Scan for the cell matching the given text and deliver its [X, Y] coordinate at center. 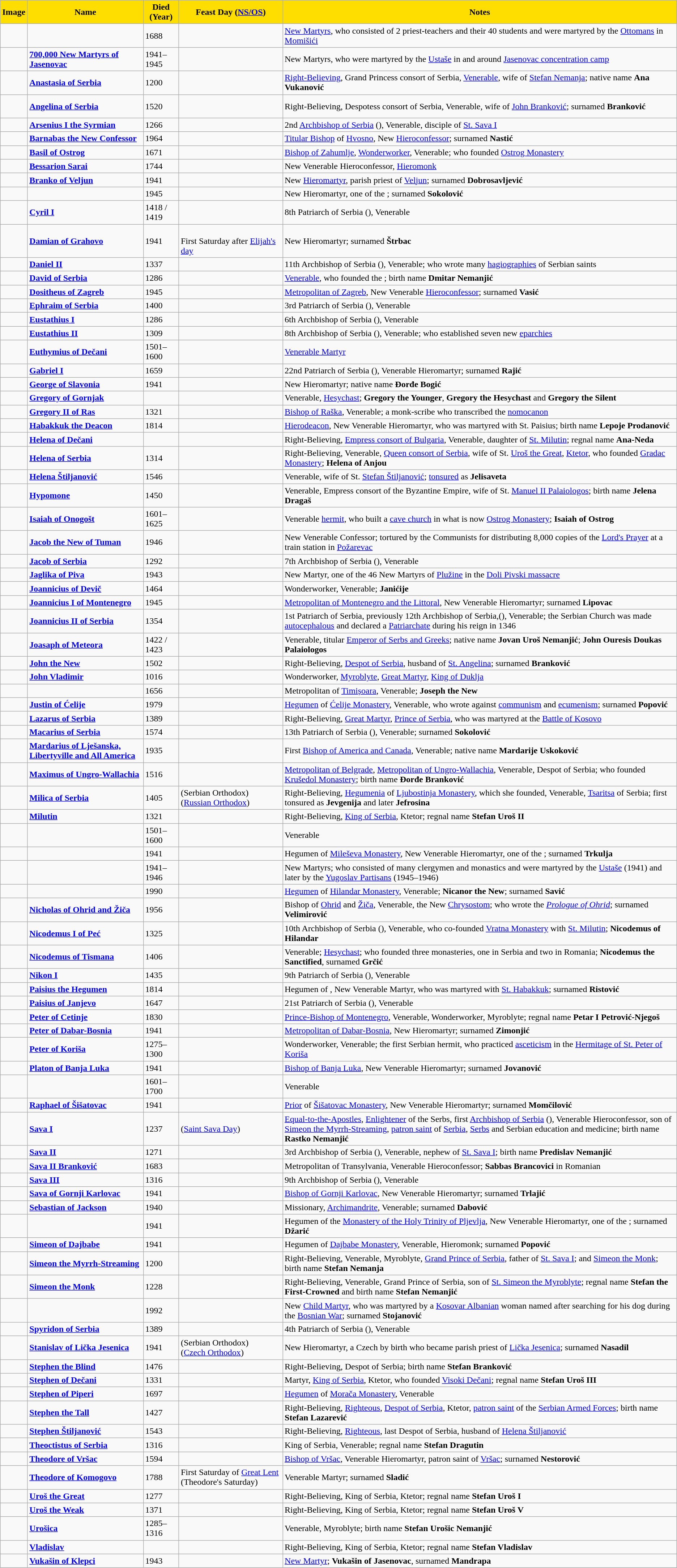
Right-Believing, King of Serbia, Ktetor; regnal name Stefan Uroš I [480, 1496]
Dositheus of Zagreb [85, 292]
Stanislav of Lička Jesenica [85, 1347]
Peter of Dabar-Bosnia [85, 1030]
1405 [161, 798]
Hegumen of Ćelije Monastery, Venerable, who wrote against communism and ecumenism; surnamed Popović [480, 704]
Paisius of Janjevo [85, 1003]
1337 [161, 264]
8th Patriarch of Serbia (), Venerable [480, 212]
Right-Believing, Despot of Serbia; birth name Stefan Branković [480, 1366]
Euthymius of Dečani [85, 352]
1935 [161, 750]
Venerable Martyr; surnamed Sladić [480, 1478]
Raphael of Šišatovac [85, 1105]
1697 [161, 1394]
Hegumen of Morača Monastery, Venerable [480, 1394]
Basil of Ostrog [85, 152]
Right-Believing, Venerable, Queen consort of Serbia, wife of St. Uroš the Great, Ktetor, who founded Gradac Monastery; Helena of Anjou [480, 458]
1331 [161, 1380]
Hegumen of , New Venerable Martyr, who was martyred with St. Habakkuk; surnamed Ristović [480, 989]
Right-Believing, King of Serbia, Ktetor; regnal name Stefan Vladislav [480, 1547]
11th Archbishop of Serbia (), Venerable; who wrote many hagiographies of Serbian saints [480, 264]
1435 [161, 975]
John the New [85, 663]
(Serbian Orthodox) (Russian Orthodox) [231, 798]
Gregory II of Ras [85, 412]
Sava I [85, 1129]
1271 [161, 1152]
New Hieromartyr; surnamed Štrbac [480, 241]
1830 [161, 1017]
22nd Patriarch of Serbia (), Venerable Hieromartyr; surnamed Rajić [480, 370]
New Hieromartyr, parish priest of Veljun; surnamed Dobrosavljević [480, 180]
Venerable Martyr [480, 352]
3rd Archbishop of Serbia (), Venerable, nephew of St. Sava I; birth name Predislav Nemanjić [480, 1152]
Arsenius I the Syrmian [85, 125]
Gabriel I [85, 370]
Notes [480, 12]
Milica of Serbia [85, 798]
Metropolitan of Montenegro and the Littoral, New Venerable Hieromartyr; surnamed Lipovac [480, 602]
Venerable hermit, who built a cave church in what is now Ostrog Monastery; Isaiah of Ostrog [480, 519]
Damian of Grahovo [85, 241]
Lazarus of Serbia [85, 718]
Bishop of Zahumlje, Wonderworker, Venerable; who founded Ostrog Monastery [480, 152]
Eustathius II [85, 333]
Barnabas the New Confessor [85, 139]
Theoctistus of Serbia [85, 1445]
Venerable, who founded the ; birth name Dmitar Nemanjić [480, 278]
Gregory of Gornjak [85, 398]
Bishop of Raška, Venerable; a monk-scribe who transcribed the nomocanon [480, 412]
Theodore of Komogovo [85, 1478]
1422 / 1423 [161, 645]
Angelina of Serbia [85, 106]
1266 [161, 125]
Joannicius II of Serbia [85, 621]
Titular Bishop of Hvosno, New Hieroconfessor; surnamed Nastić [480, 139]
Macarius of Serbia [85, 732]
Stephen Štiljanović [85, 1431]
1656 [161, 691]
Daniel II [85, 264]
New Child Martyr, who was martyred by a Kosovar Albanian woman named after searching for his dog during the Bosnian War; surnamed Stojanović [480, 1310]
King of Serbia, Venerable; regnal name Stefan Dragutin [480, 1445]
Vukašin of Klepci [85, 1561]
New Martyrs, who consisted of 2 priest-teachers and their 40 students and were martyred by the Ottomans in Momišići [480, 35]
Metropolitan of Zagreb, New Venerable Hieroconfessor; surnamed Vasić [480, 292]
Peter of Cetinje [85, 1017]
Wonderworker, Venerable; the first Serbian hermit, who practiced asceticism in the Hermitage of St. Peter of Koriša [480, 1049]
2nd Archbishop of Serbia (), Venerable, disciple of St. Sava I [480, 125]
Stephen the Tall [85, 1412]
New Martyr, one of the 46 New Martyrs of Plužine in the Doli Pivski massacre [480, 575]
1543 [161, 1431]
Anastasia of Serbia [85, 82]
Jacob the New of Tuman [85, 543]
Venerable, wife of St. Stefan Štiljanović; tonsured as Jelisaveta [480, 476]
Wonderworker, Venerable; Janićije [480, 589]
Image [14, 12]
Urošica [85, 1528]
Milutin [85, 817]
Uroš the Weak [85, 1510]
Nicholas of Ohrid and Žiča [85, 910]
Simeon the Myrrh-Streaming [85, 1263]
Metropolitan of Dabar-Bosnia, New Hieromartyr; surnamed Zimonjić [480, 1030]
Nicodemus of Tismana [85, 957]
1940 [161, 1207]
Martyr, King of Serbia, Ktetor, who founded Visoki Dečani; regnal name Stefan Uroš III [480, 1380]
New Martyrs; who consisted of many clergymen and monastics and were martyred by the Ustaše (1941) and later by the Yugoslav Partisans (1945–1946) [480, 873]
Name [85, 12]
Venerable, Myroblyte; birth name Stefan Urošic Nemanjić [480, 1528]
John Vladimir [85, 677]
Cyril I [85, 212]
1406 [161, 957]
3rd Patriarch of Serbia (), Venerable [480, 306]
New Hieromartyr, a Czech by birth who became parish priest of Lička Jesenica; surnamed Nasadil [480, 1347]
Joasaph of Meteora [85, 645]
Isaiah of Onogošt [85, 519]
Helena of Dečani [85, 439]
Sava II Branković [85, 1166]
1546 [161, 476]
New Venerable Confessor; tortured by the Communists for distributing 8,000 copies of the Lord's Prayer at a train station in Požarevac [480, 543]
Sava III [85, 1180]
1228 [161, 1287]
1516 [161, 774]
Right-Believing, Venerable, Myroblyte, Grand Prince of Serbia, father of St. Sava I; and Simeon the Monk; birth name Stefan Nemanja [480, 1263]
Platon of Banja Luka [85, 1068]
Prior of Šišatovac Monastery, New Venerable Hieromartyr; surnamed Momčilović [480, 1105]
Hegumen of Dajbabe Monastery, Venerable, Hieromonk; surnamed Popović [480, 1245]
Jacob of Serbia [85, 561]
10th Archbishop of Serbia (), Venerable, who co-founded Vratna Monastery with St. Milutin; Nicodemus of Hilandar [480, 933]
Joannicius of Devič [85, 589]
Bessarion Sarai [85, 166]
Right-Believing, Great Martyr, Prince of Serbia, who was martyred at the Battle of Kosovo [480, 718]
1309 [161, 333]
1683 [161, 1166]
Theodore of Vršac [85, 1459]
Branko of Veljun [85, 180]
Metropolitan of Transylvania, Venerable Hieroconfessor; Sabbas Brancovici in Romanian [480, 1166]
1979 [161, 704]
Bishop of Vršac, Venerable Hieromartyr, patron saint of Vršac; surnamed Nestorović [480, 1459]
George of Slavonia [85, 384]
Feast Day (NS/OS) [231, 12]
Bishop of Ohrid and Žiča, Venerable, the New Chrysostom; who wrote the Prologue of Ohrid; surnamed Velimirović [480, 910]
8th Archbishop of Serbia (), Venerable; who established seven new eparchies [480, 333]
Maximus of Ungro-Wallachia [85, 774]
1688 [161, 35]
1427 [161, 1412]
Joannicius I of Montenegro [85, 602]
4th Patriarch of Serbia (), Venerable [480, 1329]
Sebastian of Jackson [85, 1207]
1788 [161, 1478]
1450 [161, 495]
Nikon I [85, 975]
1502 [161, 663]
1946 [161, 543]
1237 [161, 1129]
Stephen the Blind [85, 1366]
1476 [161, 1366]
Simeon of Dajbabe [85, 1245]
Habakkuk the Deacon [85, 425]
700,000 New Martyrs of Jasenovac [85, 59]
New Hieromartyr; native name Đorđe Bogić [480, 384]
1277 [161, 1496]
1601–1625 [161, 519]
First Saturday after Elijah's day [231, 241]
1371 [161, 1510]
Bishop of Gornji Karlovac, New Venerable Hieromartyr; surnamed Trlajić [480, 1194]
9th Archbishop of Serbia (), Venerable [480, 1180]
1659 [161, 370]
Mardarius of Lješanska, Libertyville and All America [85, 750]
Venerable; Hesychast; who founded three monasteries, one in Serbia and two in Romania; Nicodemus the Sanctified, surnamed Grčić [480, 957]
Helena Štiljanović [85, 476]
Sava of Gornji Karlovac [85, 1194]
1956 [161, 910]
1464 [161, 589]
Venerable, Hesychast; Gregory the Younger, Gregory the Hesychast and Gregory the Silent [480, 398]
Spyridon of Serbia [85, 1329]
Peter of Koriša [85, 1049]
Right-Believing, Righteous, last Despot of Serbia, husband of Helena Štiljanović [480, 1431]
Right-Believing, Righteous, Despot of Serbia, Ktetor, patron saint of the Serbian Armed Forces; birth name Stefan Lazarević [480, 1412]
Bishop of Banja Luka, New Venerable Hieromartyr; surnamed Jovanović [480, 1068]
(Serbian Orthodox) (Czech Orthodox) [231, 1347]
Jaglika of Piva [85, 575]
Metropolitan of Timișoara, Venerable; Joseph the New [480, 691]
1292 [161, 561]
7th Archbishop of Serbia (), Venerable [480, 561]
Justin of Ćelije [85, 704]
1354 [161, 621]
1647 [161, 1003]
9th Patriarch of Serbia (), Venerable [480, 975]
Right-Believing, Despot of Serbia, husband of St. Angelina; surnamed Branković [480, 663]
1990 [161, 891]
1964 [161, 139]
1275–1300 [161, 1049]
New Hieromartyr, one of the ; surnamed Sokolović [480, 194]
Uroš the Great [85, 1496]
1520 [161, 106]
Stephen of Dečani [85, 1380]
21st Patriarch of Serbia (), Venerable [480, 1003]
1285–1316 [161, 1528]
Right-Believing, King of Serbia, Ktetor; regnal name Stefan Uroš V [480, 1510]
Metropolitan of Belgrade, Metropolitan of Ungro-Wallachia, Venerable, Despot of Serbia; who founded Krušedol Monastery; birth name Đorđe Branković [480, 774]
Nicodemus I of Peć [85, 933]
Hypomone [85, 495]
Stephen of Piperi [85, 1394]
New Venerable Hieroconfessor, Hieromonk [480, 166]
Eustathius I [85, 319]
1744 [161, 166]
1941–1946 [161, 873]
Venerable, titular Emperor of Serbs and Greeks; native name Jovan Uroš Nemanjić; John Ouresis Doukas Palaiologos [480, 645]
1325 [161, 933]
1671 [161, 152]
Wonderworker, Myroblyte, Great Martyr, King of Duklja [480, 677]
Right-Believing, Despotess consort of Serbia, Venerable, wife of John Branković; surnamed Branković [480, 106]
Ephraim of Serbia [85, 306]
13th Patriarch of Serbia (), Venerable; surnamed Sokolović [480, 732]
First Saturday of Great Lent (Theodore's Saturday) [231, 1478]
Right-Believing, Grand Princess consort of Serbia, Venerable, wife of Stefan Nemanja; native name Ana Vukanović [480, 82]
New Martyrs, who were martyred by the Ustaše in and around Jasenovac concentration camp [480, 59]
Right-Believing, Empress consort of Bulgaria, Venerable, daughter of St. Milutin; regnal name Ana-Neda [480, 439]
Missionary, Archimandrite, Venerable; surnamed Dabović [480, 1207]
Hegumen of Hilandar Monastery, Venerable; Nicanor the New; surnamed Savić [480, 891]
Venerable, Empress consort of the Byzantine Empire, wife of St. Manuel II Palaiologos; birth name Jelena Dragaš [480, 495]
David of Serbia [85, 278]
1400 [161, 306]
Helena of Serbia [85, 458]
1418 / 1419 [161, 212]
1992 [161, 1310]
Hegumen of the Monastery of the Holy Trinity of Pljevlja, New Venerable Hieromartyr, one of the ; surnamed Džarić [480, 1226]
Simeon the Monk [85, 1287]
Vladislav [85, 1547]
1314 [161, 458]
1574 [161, 732]
Hegumen of Mileševa Monastery, New Venerable Hieromartyr, one of the ; surnamed Trkulja [480, 854]
6th Archbishop of Serbia (), Venerable [480, 319]
Sava II [85, 1152]
(Saint Sava Day) [231, 1129]
Hierodeacon, New Venerable Hieromartyr, who was martyred with St. Paisius; birth name Lepoje Prodanović [480, 425]
1016 [161, 677]
New Martyr; Vukašin of Jasenovac, surnamed Mandrapa [480, 1561]
Prince-Bishop of Montenegro, Venerable, Wonderworker, Myroblyte; regnal name Petar I Petrović-Njegoš [480, 1017]
1594 [161, 1459]
First Bishop of America and Canada, Venerable; native name Mardarije Uskoković [480, 750]
Died (Year) [161, 12]
Paisius the Hegumen [85, 989]
Right-Believing, King of Serbia, Ktetor; regnal name Stefan Uroš II [480, 817]
1601–1700 [161, 1087]
1941–1945 [161, 59]
